Locate the cell with the specified text and output its [x, y] center coordinate. 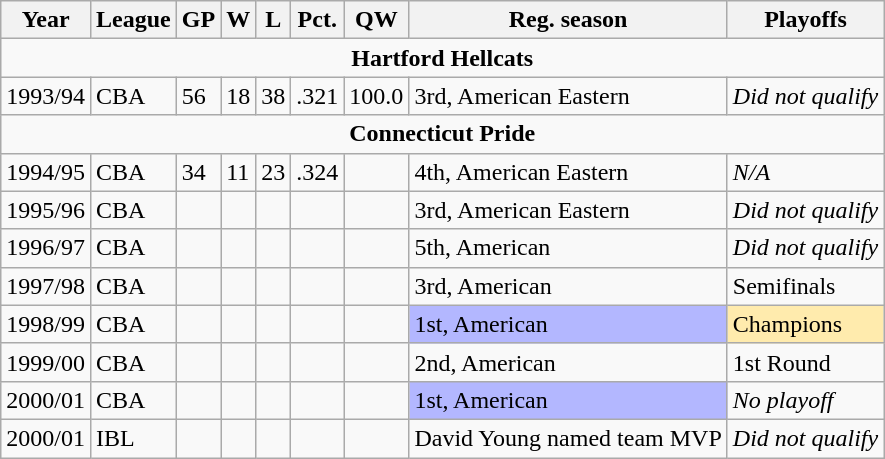
1997/98 [46, 286]
1998/99 [46, 324]
Pct. [318, 20]
5th, American [568, 248]
3rd, American [568, 286]
1996/97 [46, 248]
38 [274, 96]
4th, American Eastern [568, 172]
GP [198, 20]
IBL [133, 438]
L [274, 20]
Playoffs [805, 20]
34 [198, 172]
Champions [805, 324]
1993/94 [46, 96]
11 [238, 172]
.321 [318, 96]
2nd, American [568, 362]
Connecticut Pride [442, 134]
Semifinals [805, 286]
100.0 [376, 96]
Reg. season [568, 20]
Year [46, 20]
1994/95 [46, 172]
Hartford Hellcats [442, 58]
18 [238, 96]
1st Round [805, 362]
56 [198, 96]
W [238, 20]
League [133, 20]
.324 [318, 172]
N/A [805, 172]
QW [376, 20]
23 [274, 172]
No playoff [805, 400]
1999/00 [46, 362]
1995/96 [46, 210]
David Young named team MVP [568, 438]
